Return the [X, Y] coordinate for the center point of the cell that contains the specified text.  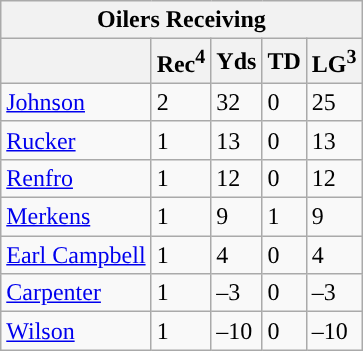
25 [334, 102]
Merkens [76, 217]
Johnson [76, 102]
Yds [236, 62]
LG3 [334, 62]
Carpenter [76, 293]
TD [284, 62]
32 [236, 102]
Earl Campbell [76, 255]
Oilers Receiving [182, 20]
Wilson [76, 331]
Rec4 [181, 62]
Renfro [76, 178]
Rucker [76, 140]
2 [181, 102]
